Search for the cell housing the specified text and yield its [x, y] center coordinate. 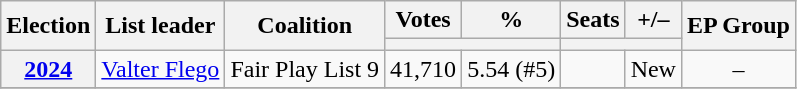
2024 [48, 69]
Valter Flego [160, 69]
Election [48, 26]
Votes [424, 20]
List leader [160, 26]
% [512, 20]
EP Group [738, 26]
New [653, 69]
Seats [593, 20]
Coalition [305, 26]
5.54 (#5) [512, 69]
+/– [653, 20]
41,710 [424, 69]
Fair Play List 9 [305, 69]
– [738, 69]
